Return the (x, y) coordinate for the center point of the cell that contains the specified text.  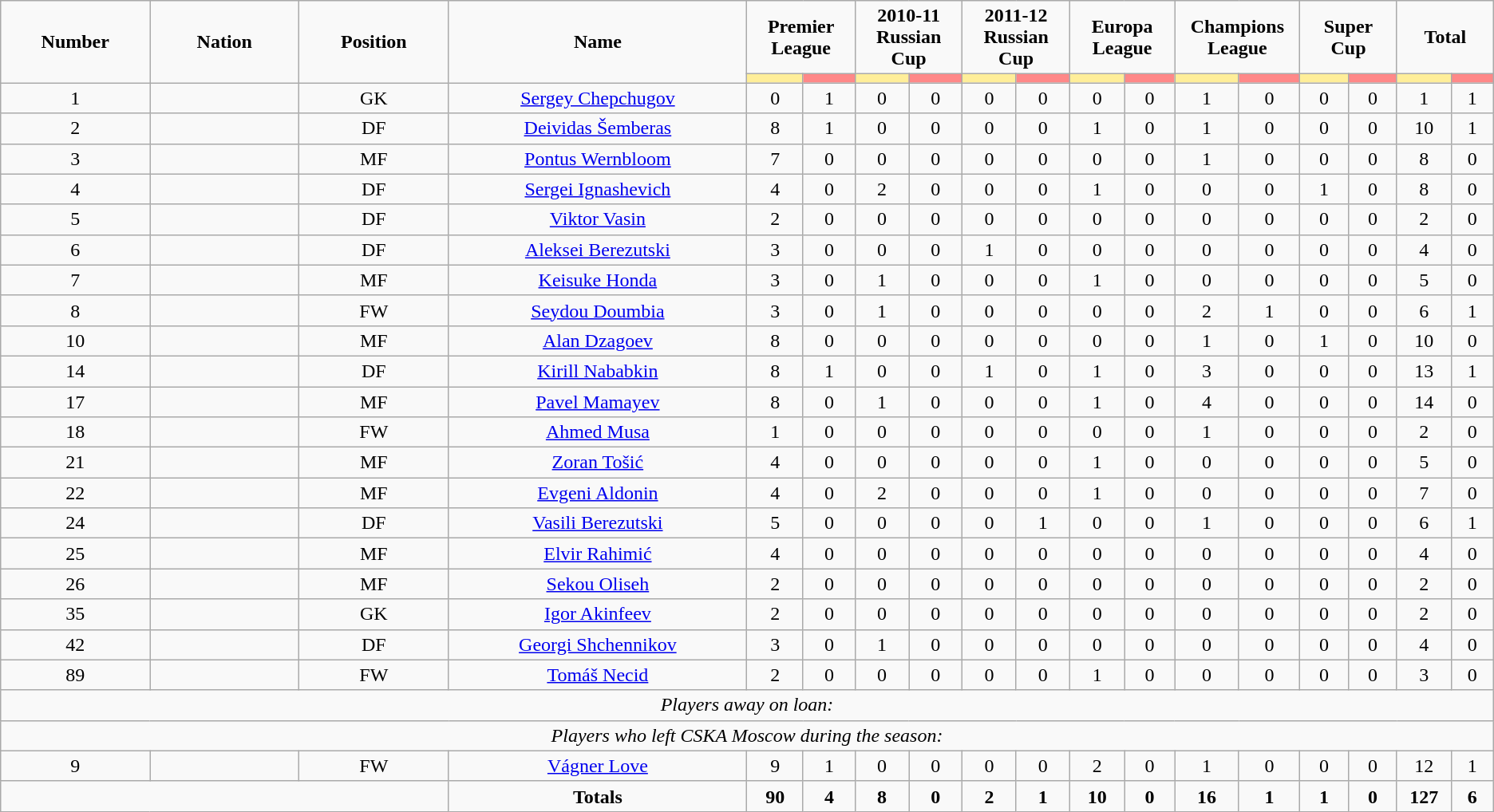
Totals (598, 796)
2010-11 Russian Cup (908, 37)
35 (75, 614)
Sergei Ignashevich (598, 189)
Ahmed Musa (598, 432)
Seydou Doumbia (598, 310)
Tomáš Necid (598, 675)
Zoran Tošić (598, 463)
Viktor Vasin (598, 219)
16 (1207, 796)
Premier League (801, 37)
Vágner Love (598, 766)
Total (1445, 37)
Keisuke Honda (598, 280)
25 (75, 554)
Pontus Wernbloom (598, 159)
Deividas Šemberas (598, 128)
18 (75, 432)
Sekou Oliseh (598, 584)
Players away on loan: (747, 705)
2011-12 Russian Cup (1016, 37)
Nation (225, 41)
Georgi Shchennikov (598, 644)
13 (1424, 371)
Alan Dzagoev (598, 341)
42 (75, 644)
26 (75, 584)
Name (598, 41)
Champions League (1237, 37)
Elvir Rahimić (598, 554)
21 (75, 463)
Sergey Chepchugov (598, 98)
Kirill Nababkin (598, 371)
Number (75, 41)
127 (1424, 796)
24 (75, 523)
Vasili Berezutski (598, 523)
Players who left CSKA Moscow during the season: (747, 735)
Pavel Mamayev (598, 401)
17 (75, 401)
89 (75, 675)
Position (373, 41)
Super Cup (1349, 37)
12 (1424, 766)
Igor Akinfeev (598, 614)
Evgeni Aldonin (598, 493)
Aleksei Berezutski (598, 250)
90 (776, 796)
Europa League (1122, 37)
22 (75, 493)
